Return the (x, y) coordinate for the center point of the cell that contains the specified text.  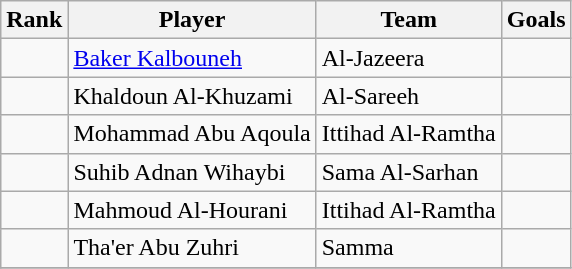
Mohammad Abu Aqoula (192, 134)
Al-Jazeera (408, 58)
Samma (408, 248)
Al-Sareeh (408, 96)
Team (408, 20)
Goals (536, 20)
Mahmoud Al-Hourani (192, 210)
Khaldoun Al-Khuzami (192, 96)
Sama Al-Sarhan (408, 172)
Player (192, 20)
Suhib Adnan Wihaybi (192, 172)
Baker Kalbouneh (192, 58)
Rank (34, 20)
Tha'er Abu Zuhri (192, 248)
